Determine the (X, Y) coordinate at the center of the cell enclosing the given text.  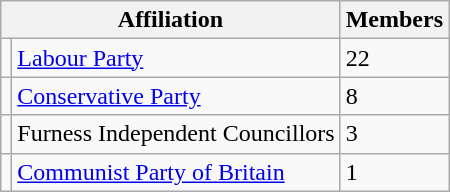
Members (394, 20)
1 (394, 172)
Furness Independent Councillors (176, 134)
Affiliation (170, 20)
3 (394, 134)
8 (394, 96)
Conservative Party (176, 96)
22 (394, 58)
Labour Party (176, 58)
Communist Party of Britain (176, 172)
